Detect which cell encompasses the target text, then output its [x, y] center coordinate. 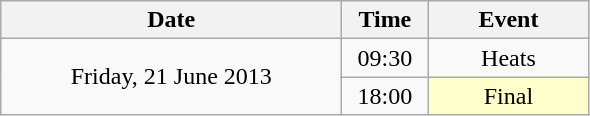
09:30 [385, 58]
Time [385, 20]
Event [508, 20]
Friday, 21 June 2013 [172, 77]
Final [508, 96]
Heats [508, 58]
Date [172, 20]
18:00 [385, 96]
